Identify which cell holds the provided text, then report its (x, y) central coordinate. 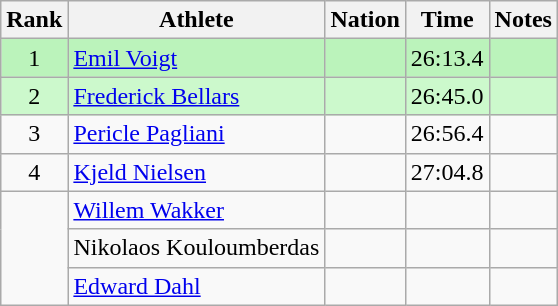
Nikolaos Kouloumberdas (196, 248)
Time (447, 20)
26:56.4 (447, 134)
Frederick Bellars (196, 96)
Rank (34, 20)
4 (34, 172)
27:04.8 (447, 172)
26:13.4 (447, 58)
Notes (523, 20)
2 (34, 96)
Willem Wakker (196, 210)
Nation (365, 20)
26:45.0 (447, 96)
Edward Dahl (196, 286)
Kjeld Nielsen (196, 172)
Emil Voigt (196, 58)
Pericle Pagliani (196, 134)
Athlete (196, 20)
1 (34, 58)
3 (34, 134)
